Detect which cell encompasses the target text, then output its (X, Y) center coordinate. 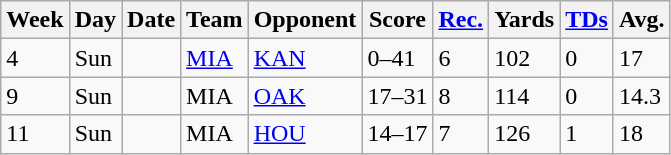
1 (587, 134)
Date (152, 20)
7 (461, 134)
6 (461, 58)
Avg. (642, 20)
Team (215, 20)
0–41 (398, 58)
114 (524, 96)
9 (35, 96)
4 (35, 58)
HOU (305, 134)
126 (524, 134)
TDs (587, 20)
11 (35, 134)
KAN (305, 58)
Yards (524, 20)
18 (642, 134)
Score (398, 20)
8 (461, 96)
14–17 (398, 134)
Week (35, 20)
OAK (305, 96)
Day (95, 20)
Opponent (305, 20)
17–31 (398, 96)
102 (524, 58)
Rec. (461, 20)
17 (642, 58)
14.3 (642, 96)
